Extract the [X, Y] coordinate from the center of the cell holding the provided text.  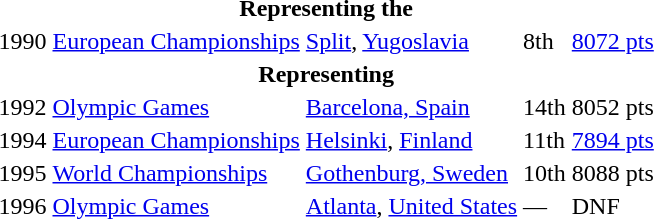
Olympic Games [176, 107]
Helsinki, Finland [411, 140]
Barcelona, Spain [411, 107]
World Championships [176, 173]
Gothenburg, Sweden [411, 173]
10th [545, 173]
Split, Yugoslavia [411, 41]
11th [545, 140]
8th [545, 41]
14th [545, 107]
